Determine the [x, y] coordinate at the center of the cell enclosing the given text.  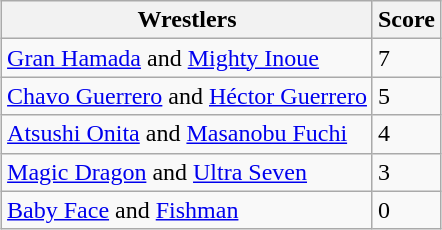
3 [406, 172]
Gran Hamada and Mighty Inoue [188, 58]
5 [406, 96]
7 [406, 58]
Magic Dragon and Ultra Seven [188, 172]
Atsushi Onita and Masanobu Fuchi [188, 134]
Wrestlers [188, 20]
Chavo Guerrero and Héctor Guerrero [188, 96]
Baby Face and Fishman [188, 210]
Score [406, 20]
0 [406, 210]
4 [406, 134]
